Return the [x, y] coordinate for the center point of the cell that contains the specified text.  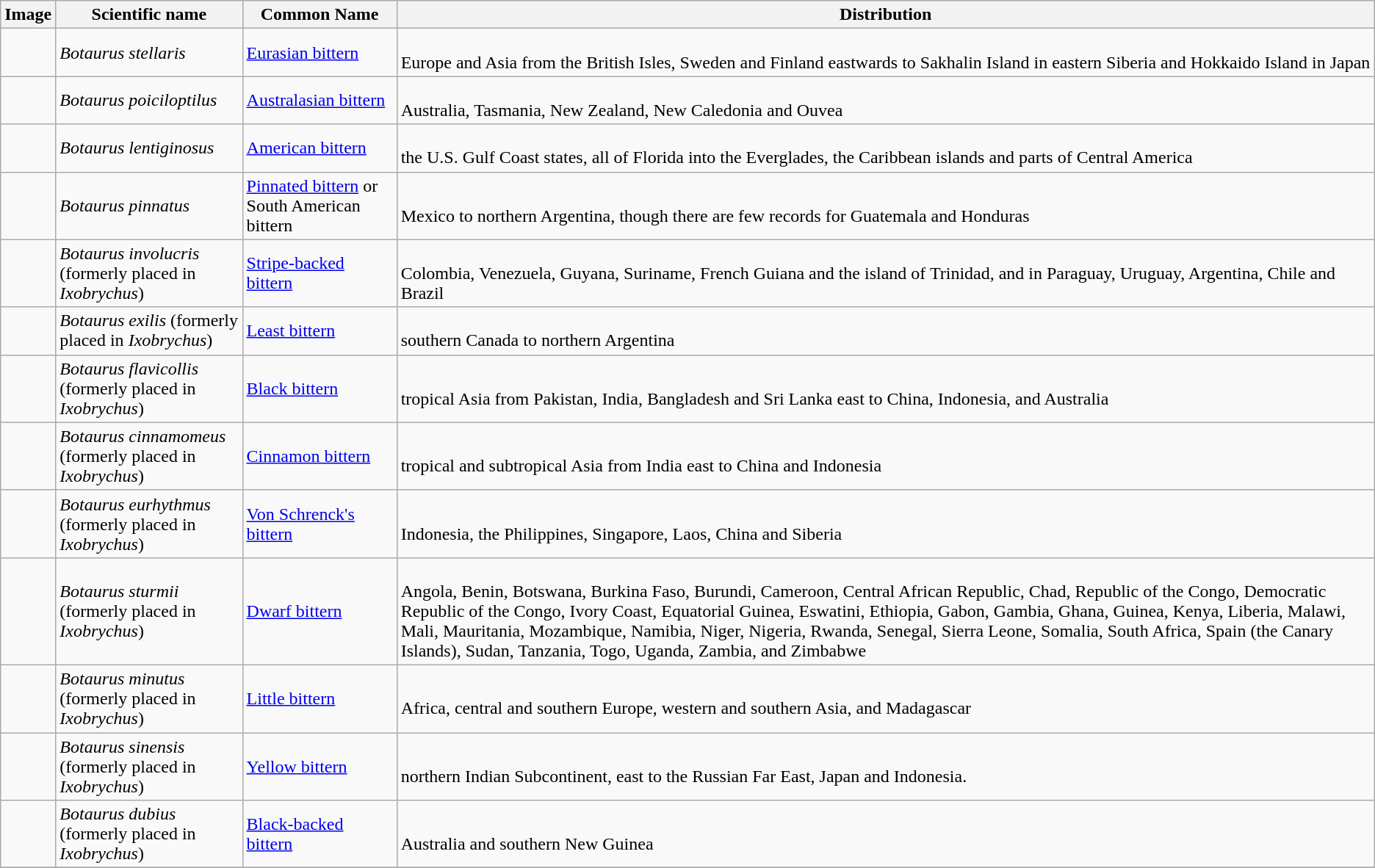
Distribution [886, 15]
Dwarf bittern [320, 611]
Botaurus exilis (formerly placed in Ixobrychus) [149, 330]
Little bittern [320, 698]
American bittern [320, 148]
Image [28, 15]
Yellow bittern [320, 767]
southern Canada to northern Argentina [886, 330]
tropical Asia from Pakistan, India, Bangladesh and Sri Lanka east to China, Indonesia, and Australia [886, 388]
Australia and southern New Guinea [886, 834]
northern Indian Subcontinent, east to the Russian Far East, Japan and Indonesia. [886, 767]
Botaurus pinnatus [149, 206]
Australasian bittern [320, 100]
Botaurus flavicollis (formerly placed in Ixobrychus) [149, 388]
Mexico to northern Argentina, though there are few records for Guatemala and Honduras [886, 206]
Cinnamon bittern [320, 456]
Africa, central and southern Europe, western and southern Asia, and Madagascar [886, 698]
Botaurus sinensis (formerly placed in Ixobrychus) [149, 767]
Botaurus minutus (formerly placed in Ixobrychus) [149, 698]
Colombia, Venezuela, Guyana, Suriname, French Guiana and the island of Trinidad, and in Paraguay, Uruguay, Argentina, Chile and Brazil [886, 273]
Botaurus stellaris [149, 53]
tropical and subtropical Asia from India east to China and Indonesia [886, 456]
Stripe-backed bittern [320, 273]
the U.S. Gulf Coast states, all of Florida into the Everglades, the Caribbean islands and parts of Central America [886, 148]
Botaurus involucris (formerly placed in Ixobrychus) [149, 273]
Scientific name [149, 15]
Pinnated bittern or South American bittern [320, 206]
Black-backed bittern [320, 834]
Eurasian bittern [320, 53]
Botaurus lentiginosus [149, 148]
Indonesia, the Philippines, Singapore, Laos, China and Siberia [886, 524]
Common Name [320, 15]
Least bittern [320, 330]
Black bittern [320, 388]
Botaurus sturmii (formerly placed in Ixobrychus) [149, 611]
Australia, Tasmania, New Zealand, New Caledonia and Ouvea [886, 100]
Botaurus dubius (formerly placed in Ixobrychus) [149, 834]
Botaurus cinnamomeus (formerly placed in Ixobrychus) [149, 456]
Botaurus poiciloptilus [149, 100]
Botaurus eurhythmus (formerly placed in Ixobrychus) [149, 524]
Europe and Asia from the British Isles, Sweden and Finland eastwards to Sakhalin Island in eastern Siberia and Hokkaido Island in Japan [886, 53]
Von Schrenck's bittern [320, 524]
